Return the (x, y) coordinate for the center point of the cell that contains the specified text.  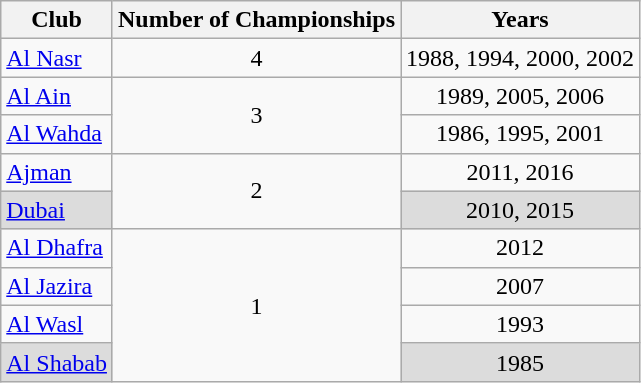
1989, 2005, 2006 (520, 96)
Number of Championships (256, 20)
1 (256, 305)
Years (520, 20)
2011, 2016 (520, 172)
Al Nasr (57, 58)
4 (256, 58)
Al Wasl (57, 324)
Al Jazira (57, 286)
2010, 2015 (520, 210)
Al Shabab (57, 362)
1988, 1994, 2000, 2002 (520, 58)
Al Dhafra (57, 248)
2012 (520, 248)
1986, 1995, 2001 (520, 134)
Dubai (57, 210)
1985 (520, 362)
Club (57, 20)
3 (256, 115)
Al Wahda (57, 134)
Al Ain (57, 96)
1993 (520, 324)
2 (256, 191)
2007 (520, 286)
Ajman (57, 172)
